Return the (x, y) coordinate for the center point of the cell that contains the specified text.  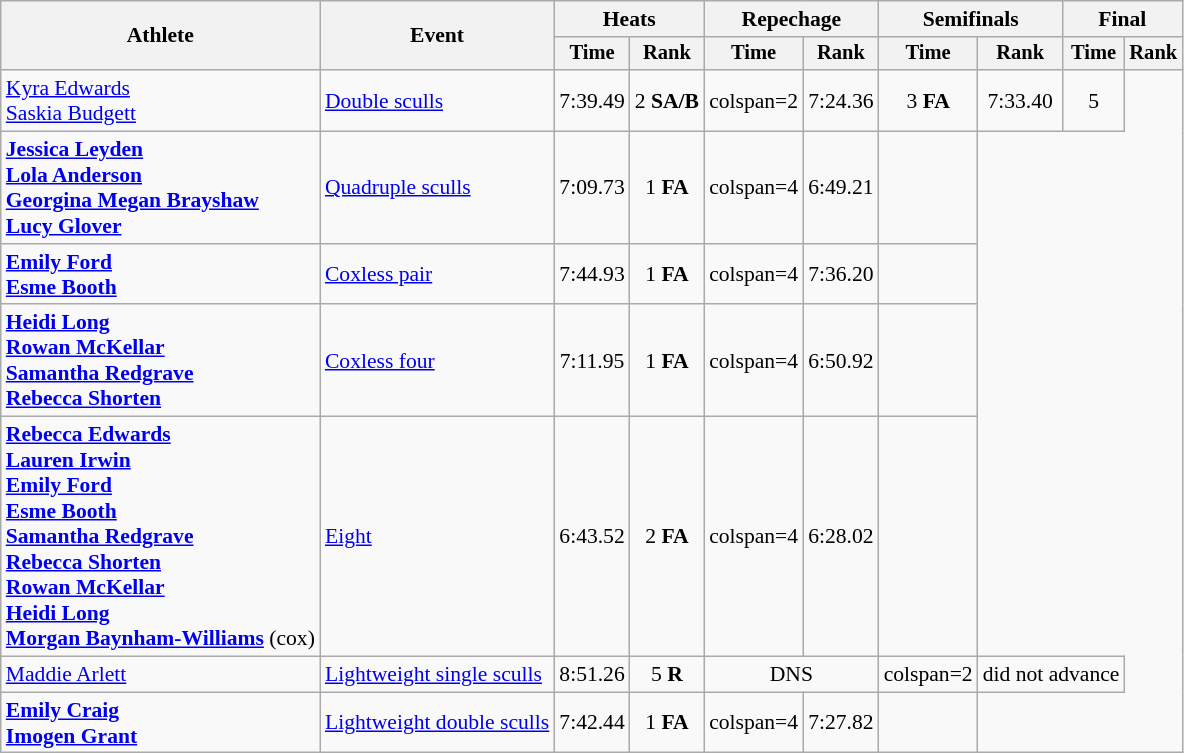
3 FA (928, 100)
Event (437, 36)
7:44.93 (592, 274)
did not advance (1052, 675)
7:09.73 (592, 188)
5 R (667, 675)
Semifinals (971, 19)
Emily FordEsme Booth (160, 274)
Jessica LeydenLola AndersonGeorgina Megan BrayshawLucy Glover (160, 188)
6:28.02 (840, 537)
Repechage (792, 19)
7:36.20 (840, 274)
Athlete (160, 36)
6:50.92 (840, 361)
5 (1094, 100)
Maddie Arlett (160, 675)
7:42.44 (592, 722)
Heats (629, 19)
7:27.82 (840, 722)
Lightweight single sculls (437, 675)
6:49.21 (840, 188)
Kyra EdwardsSaskia Budgett (160, 100)
Quadruple sculls (437, 188)
2 SA/B (667, 100)
6:43.52 (592, 537)
DNS (792, 675)
Rebecca EdwardsLauren IrwinEmily FordEsme BoothSamantha RedgraveRebecca ShortenRowan McKellarHeidi LongMorgan Baynham-Williams (cox) (160, 537)
Emily CraigImogen Grant (160, 722)
Heidi LongRowan McKellarSamantha RedgraveRebecca Shorten (160, 361)
2 FA (667, 537)
Eight (437, 537)
8:51.26 (592, 675)
7:33.40 (1020, 100)
Coxless pair (437, 274)
7:39.49 (592, 100)
Double sculls (437, 100)
7:11.95 (592, 361)
Lightweight double sculls (437, 722)
Final (1122, 19)
7:24.36 (840, 100)
Coxless four (437, 361)
